From the cell containing the given text, extract its center point as (x, y) coordinate. 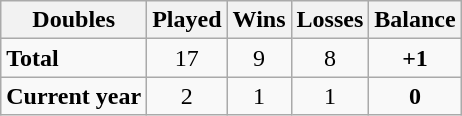
0 (415, 96)
+1 (415, 58)
Total (74, 58)
9 (259, 58)
Balance (415, 20)
Current year (74, 96)
2 (187, 96)
17 (187, 58)
Wins (259, 20)
Played (187, 20)
Doubles (74, 20)
Losses (330, 20)
8 (330, 58)
